Find where the given text appears and provide that cell's center as (X, Y) coordinate. 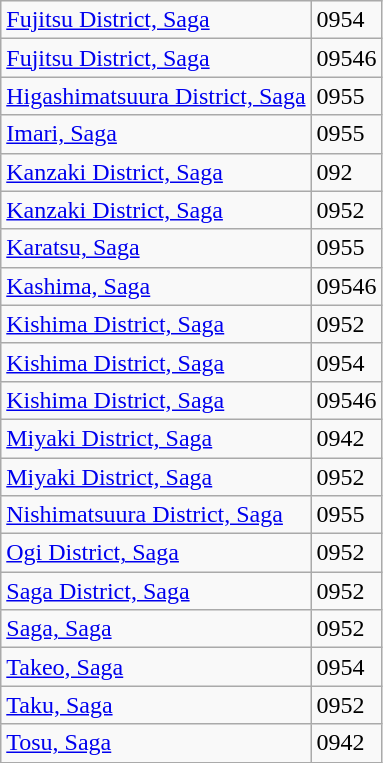
Karatsu, Saga (156, 248)
Higashimatsuura District, Saga (156, 96)
Saga District, Saga (156, 591)
Tosu, Saga (156, 743)
092 (346, 172)
Kashima, Saga (156, 286)
Nishimatsuura District, Saga (156, 515)
Ogi District, Saga (156, 553)
Taku, Saga (156, 705)
Takeo, Saga (156, 667)
Saga, Saga (156, 629)
Imari, Saga (156, 134)
